Output the [x, y] coordinate of the center of the cell containing the given text.  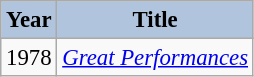
Great Performances [155, 58]
1978 [29, 58]
Title [155, 20]
Year [29, 20]
